For the text-containing cell, return its midpoint in (X, Y) coordinate format. 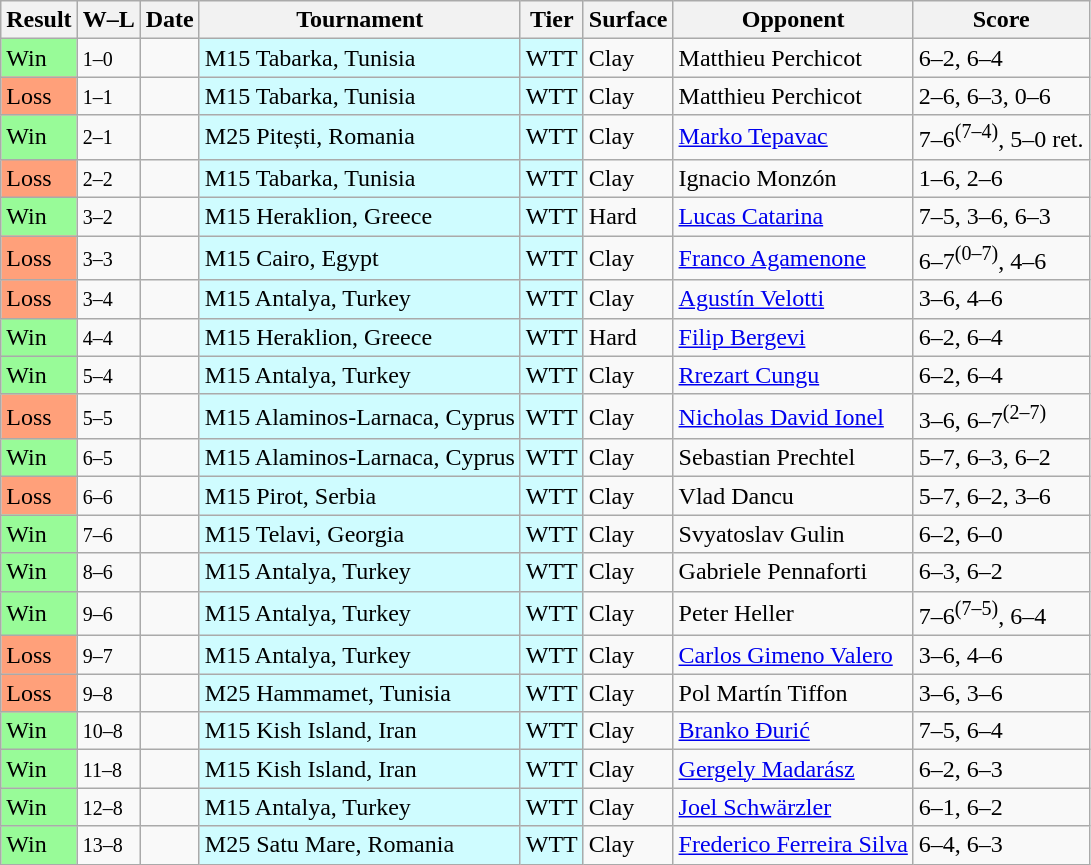
M15 Cairo, Egypt (360, 258)
6–2, 6–3 (1001, 769)
Date (170, 20)
Gergely Madarász (793, 769)
Opponent (793, 20)
Svyatoslav Gulin (793, 534)
Sebastian Prechtel (793, 458)
1–6, 2–6 (1001, 178)
Peter Heller (793, 614)
M25 Pitești, Romania (360, 138)
12–8 (108, 807)
Lucas Catarina (793, 217)
Franco Agamenone (793, 258)
Filip Bergevi (793, 337)
Tournament (360, 20)
3–4 (108, 299)
Surface (628, 20)
6–1, 6–2 (1001, 807)
10–8 (108, 731)
7–6(7–5), 6–4 (1001, 614)
6–6 (108, 496)
3–6, 3–6 (1001, 693)
9–7 (108, 655)
Joel Schwärzler (793, 807)
5–7, 6–2, 3–6 (1001, 496)
6–2, 6–0 (1001, 534)
6–5 (108, 458)
Ignacio Monzón (793, 178)
3–2 (108, 217)
2–1 (108, 138)
W–L (108, 20)
M25 Hammamet, Tunisia (360, 693)
Tier (552, 20)
M15 Telavi, Georgia (360, 534)
Gabriele Pennaforti (793, 572)
5–4 (108, 375)
Result (39, 20)
9–8 (108, 693)
Branko Đurić (793, 731)
5–7, 6–3, 6–2 (1001, 458)
M15 Pirot, Serbia (360, 496)
7–5, 3–6, 6–3 (1001, 217)
13–8 (108, 845)
Nicholas David Ionel (793, 416)
Frederico Ferreira Silva (793, 845)
3–6, 6–7(2–7) (1001, 416)
Carlos Gimeno Valero (793, 655)
6–3, 6–2 (1001, 572)
5–5 (108, 416)
7–6(7–4), 5–0 ret. (1001, 138)
8–6 (108, 572)
Rrezart Cungu (793, 375)
11–8 (108, 769)
2–6, 6–3, 0–6 (1001, 96)
6–4, 6–3 (1001, 845)
7–5, 6–4 (1001, 731)
Score (1001, 20)
Pol Martín Tiffon (793, 693)
M25 Satu Mare, Romania (360, 845)
6–7(0–7), 4–6 (1001, 258)
1–0 (108, 58)
Vlad Dancu (793, 496)
Agustín Velotti (793, 299)
3–3 (108, 258)
Marko Tepavac (793, 138)
7–6 (108, 534)
9–6 (108, 614)
4–4 (108, 337)
2–2 (108, 178)
1–1 (108, 96)
